Extract the (x, y) coordinate from the center of the cell holding the provided text.  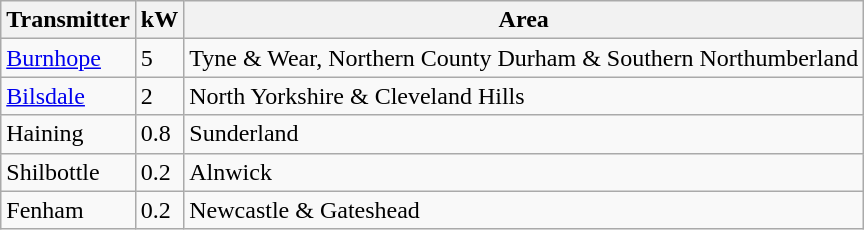
Bilsdale (68, 96)
5 (159, 58)
Transmitter (68, 20)
Sunderland (524, 134)
Haining (68, 134)
Alnwick (524, 172)
kW (159, 20)
Shilbottle (68, 172)
Fenham (68, 210)
Newcastle & Gateshead (524, 210)
Area (524, 20)
North Yorkshire & Cleveland Hills (524, 96)
0.8 (159, 134)
Tyne & Wear, Northern County Durham & Southern Northumberland (524, 58)
2 (159, 96)
Burnhope (68, 58)
